Determine the [x, y] coordinate at the center of the cell enclosing the given text.  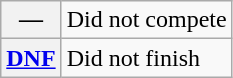
Did not compete [146, 20]
DNF [31, 58]
— [31, 20]
Did not finish [146, 58]
